Locate the cell with the specified text and output its (X, Y) center coordinate. 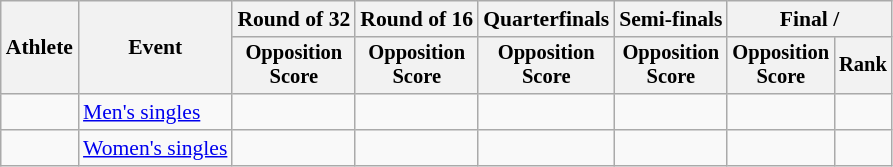
Round of 32 (294, 19)
Round of 16 (416, 19)
Semi-finals (670, 19)
Athlete (40, 48)
Final / (809, 19)
Men's singles (155, 112)
Women's singles (155, 148)
Rank (863, 66)
Event (155, 48)
Quarterfinals (546, 19)
